Determine the [x, y] coordinate at the center of the cell enclosing the given text.  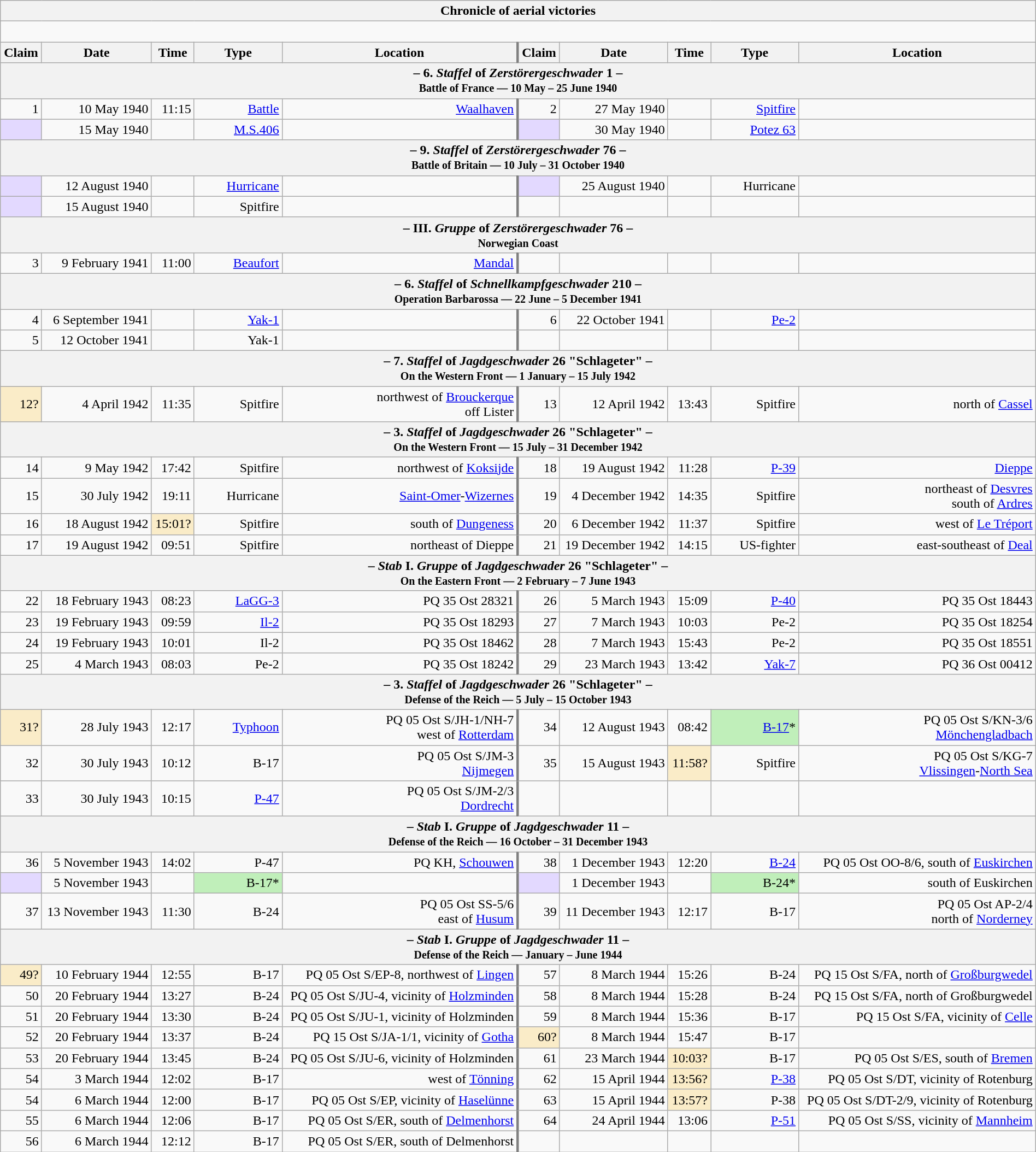
14:35 [689, 496]
12:06 [173, 1120]
PQ 05 Ost S/SS, vicinity of Mannheim [917, 1120]
Potez 63 [754, 130]
PQ 05 Ost S/JU-1, vicinity of Holzminden [400, 1016]
18 August 1942 [96, 524]
south of Dungeness [400, 524]
Waalhaven [400, 109]
39 [539, 912]
1 [21, 109]
50 [21, 996]
northeast of Desvressouth of Ardres [917, 496]
12:00 [173, 1100]
PQ 35 Ost 18254 [917, 622]
22 [21, 601]
14 [21, 468]
11:00 [173, 263]
13:37 [173, 1037]
– 6. Staffel of Schnellkampfgeschwader 210 –Operation Barbarossa — 22 June – 5 December 1941 [518, 291]
14:15 [689, 545]
22 October 1941 [614, 320]
PQ 15 Ost S/FA, vicinity of Celle [917, 1016]
Dieppe [917, 468]
09:51 [173, 545]
PQ 05 Ost S/DT-2/9, vicinity of Rotenburg [917, 1100]
16 [21, 524]
13:57? [689, 1100]
11 December 1943 [614, 912]
55 [21, 1120]
PQ 36 Ost 00412 [917, 663]
Typhoon [238, 727]
– Stab I. Gruppe of Jagdgeschwader 11 –Defense of the Reich — January – June 1944 [518, 947]
17 [21, 545]
9 May 1942 [96, 468]
08:42 [689, 727]
PQ 05 Ost S/EP-8, northwest of Lingen [400, 975]
4 March 1943 [96, 663]
6 September 1941 [96, 320]
PQ 05 Ost S/DT, vicinity of Rotenburg [917, 1079]
– III. Gruppe of Zerstörergeschwader 76 –Norwegian Coast [518, 235]
23 [21, 622]
PQ 05 Ost S/KG-7Vlissingen-North Sea [917, 763]
– 6. Staffel of Zerstörergeschwader 1 –Battle of France — 10 May – 25 June 1940 [518, 81]
34 [539, 727]
PQ 05 Ost AP-2/4 north of Norderney [917, 912]
30 July 1942 [96, 496]
57 [539, 975]
PQ 05 Ost OO-8/6, south of Euskirchen [917, 862]
26 [539, 601]
– 3. Staffel of Jagdgeschwader 26 "Schlageter" –On the Western Front — 15 July – 31 December 1942 [518, 439]
56 [21, 1141]
5 March 1943 [614, 601]
9 February 1941 [96, 263]
PQ 05 Ost SS-5/6east of Husum [400, 912]
US-fighter [754, 545]
15:43 [689, 643]
24 April 1944 [614, 1120]
M.S.406 [238, 130]
4 April 1942 [96, 404]
PQ 35 Ost 18462 [400, 643]
– Stab I. Gruppe of Jagdgeschwader 26 "Schlageter" –On the Eastern Front — 2 February – 7 June 1943 [518, 573]
Mandal [400, 263]
23 March 1944 [614, 1058]
25 August 1940 [614, 186]
15:47 [689, 1037]
PQ 35 Ost 18242 [400, 663]
27 May 1940 [614, 109]
Chronicle of aerial victories [518, 11]
64 [539, 1120]
P-51 [754, 1120]
11:58? [689, 763]
10:01 [173, 643]
10:03 [689, 622]
08:03 [173, 663]
P-40 [754, 601]
10 February 1944 [96, 975]
12:20 [689, 862]
2 [539, 109]
12 August 1943 [614, 727]
northwest of Koksijde [400, 468]
09:59 [173, 622]
12:02 [173, 1079]
13:30 [173, 1016]
36 [21, 862]
27 [539, 622]
37 [21, 912]
13:43 [689, 404]
29 [539, 663]
35 [539, 763]
PQ 05 Ost S/JU-6, vicinity of Holzminden [400, 1058]
38 [539, 862]
6 December 1942 [614, 524]
3 March 1944 [96, 1079]
east-southeast of Deal [917, 545]
15:01? [173, 524]
51 [21, 1016]
49? [21, 975]
6 [539, 320]
15 May 1940 [96, 130]
Battle [238, 109]
11:15 [173, 109]
52 [21, 1037]
10:03? [689, 1058]
PQ 35 Ost 28321 [400, 601]
11:30 [173, 912]
south of Euskirchen [917, 883]
Beaufort [238, 263]
PQ 05 Ost S/JH-1/NH-7west of Rotterdam [400, 727]
PQ 35 Ost 18293 [400, 622]
10:12 [173, 763]
northwest of Brouckerqueoff Lister [400, 404]
18 February 1943 [96, 601]
15 August 1940 [96, 207]
24 [21, 643]
PQ 05 Ost S/JU-4, vicinity of Holzminden [400, 996]
11:28 [689, 468]
20 [539, 524]
32 [21, 763]
63 [539, 1100]
4 December 1942 [614, 496]
13 [539, 404]
north of Cassel [917, 404]
53 [21, 1058]
15:26 [689, 975]
13:06 [689, 1120]
13:27 [173, 996]
northeast of Dieppe [400, 545]
19:11 [173, 496]
11:37 [689, 524]
LaGG-3 [238, 601]
PQ 05 Ost S/KN-3/6Mönchengladbach [917, 727]
11:35 [173, 404]
PQ 15 Ost S/JA-1/1, vicinity of Gotha [400, 1037]
PQ KH, Schouwen [400, 862]
19 [539, 496]
18 [539, 468]
62 [539, 1079]
3 [21, 263]
17:42 [173, 468]
15:09 [689, 601]
15:28 [689, 996]
23 March 1943 [614, 663]
12 August 1940 [96, 186]
13:42 [689, 663]
13 November 1943 [96, 912]
PQ 05 Ost S/JM-2/3Dordrecht [400, 799]
15 August 1943 [614, 763]
– 7. Staffel of Jagdgeschwader 26 "Schlageter" –On the Western Front — 1 January – 15 July 1942 [518, 368]
25 [21, 663]
21 [539, 545]
12:12 [173, 1141]
west of Le Tréport [917, 524]
PQ 05 Ost S/JM-3Nijmegen [400, 763]
28 July 1943 [96, 727]
58 [539, 996]
10:15 [173, 799]
Saint-Omer-Wizernes [400, 496]
PQ 35 Ost 18551 [917, 643]
PQ 35 Ost 18443 [917, 601]
19 December 1942 [614, 545]
59 [539, 1016]
13:56? [689, 1079]
30 May 1940 [614, 130]
12 April 1942 [614, 404]
west of Tönning [400, 1079]
12 October 1941 [96, 340]
15:36 [689, 1016]
12? [21, 404]
15 [21, 496]
PQ 05 Ost S/ES, south of Bremen [917, 1058]
13:45 [173, 1058]
60? [539, 1037]
28 [539, 643]
B-24* [754, 883]
– Stab I. Gruppe of Jagdgeschwader 11 –Defense of the Reich — 16 October – 31 December 1943 [518, 834]
61 [539, 1058]
10 May 1940 [96, 109]
P-39 [754, 468]
Yak-7 [754, 663]
33 [21, 799]
12:55 [173, 975]
– 3. Staffel of Jagdgeschwader 26 "Schlageter" –Defense of the Reich — 5 July – 15 October 1943 [518, 692]
08:23 [173, 601]
– 9. Staffel of Zerstörergeschwader 76 –Battle of Britain — 10 July – 31 October 1940 [518, 157]
31? [21, 727]
4 [21, 320]
5 [21, 340]
14:02 [173, 862]
PQ 05 Ost S/EP, vicinity of Haselünne [400, 1100]
